Detect which cell encompasses the target text, then output its [x, y] center coordinate. 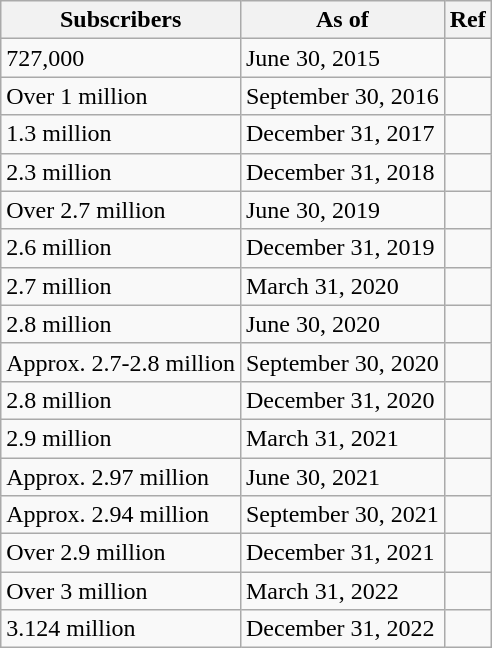
March 31, 2020 [342, 286]
June 30, 2020 [342, 324]
December 31, 2022 [342, 629]
Approx. 2.97 million [121, 477]
Subscribers [121, 20]
September 30, 2021 [342, 515]
March 31, 2021 [342, 438]
Over 1 million [121, 96]
2.7 million [121, 286]
December 31, 2020 [342, 400]
2.9 million [121, 438]
Ref [468, 20]
Approx. 2.94 million [121, 515]
September 30, 2016 [342, 96]
June 30, 2021 [342, 477]
June 30, 2015 [342, 58]
1.3 million [121, 134]
March 31, 2022 [342, 591]
Approx. 2.7-2.8 million [121, 362]
December 31, 2021 [342, 553]
September 30, 2020 [342, 362]
As of [342, 20]
2.6 million [121, 248]
December 31, 2018 [342, 172]
2.3 million [121, 172]
3.124 million [121, 629]
December 31, 2017 [342, 134]
Over 2.9 million [121, 553]
Over 2.7 million [121, 210]
727,000 [121, 58]
June 30, 2019 [342, 210]
Over 3 million [121, 591]
December 31, 2019 [342, 248]
